Determine the (X, Y) coordinate at the center of the cell enclosing the given text.  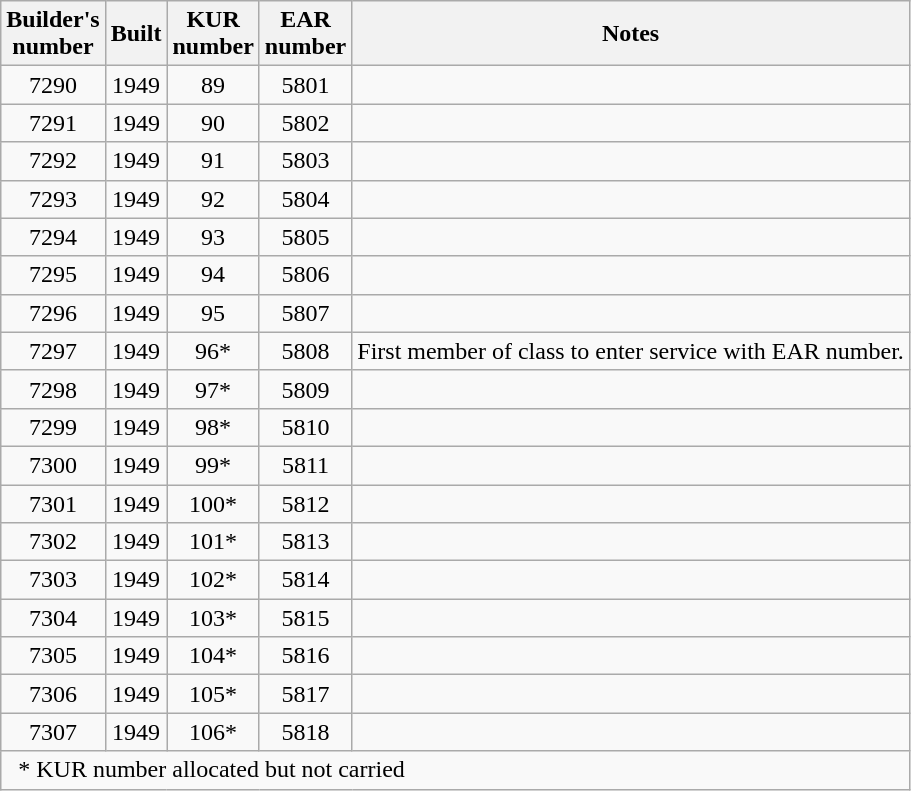
5805 (305, 237)
Builder'snumber (53, 34)
5807 (305, 313)
5818 (305, 732)
5806 (305, 275)
KURnumber (213, 34)
7293 (53, 199)
90 (213, 123)
5809 (305, 389)
5811 (305, 465)
7305 (53, 656)
102* (213, 580)
105* (213, 694)
7299 (53, 427)
7294 (53, 237)
5814 (305, 580)
7300 (53, 465)
7296 (53, 313)
7306 (53, 694)
7291 (53, 123)
95 (213, 313)
98* (213, 427)
* KUR number allocated but not carried (456, 770)
7298 (53, 389)
Notes (631, 34)
99* (213, 465)
5803 (305, 161)
5801 (305, 85)
7297 (53, 351)
106* (213, 732)
5815 (305, 618)
7302 (53, 542)
5817 (305, 694)
5804 (305, 199)
First member of class to enter service with EAR number. (631, 351)
91 (213, 161)
7304 (53, 618)
103* (213, 618)
5816 (305, 656)
7292 (53, 161)
EARnumber (305, 34)
7303 (53, 580)
7307 (53, 732)
93 (213, 237)
5802 (305, 123)
5813 (305, 542)
96* (213, 351)
104* (213, 656)
7290 (53, 85)
94 (213, 275)
7301 (53, 503)
7295 (53, 275)
100* (213, 503)
Built (136, 34)
101* (213, 542)
5808 (305, 351)
5812 (305, 503)
5810 (305, 427)
97* (213, 389)
92 (213, 199)
89 (213, 85)
